Detect which cell encompasses the target text, then output its [X, Y] center coordinate. 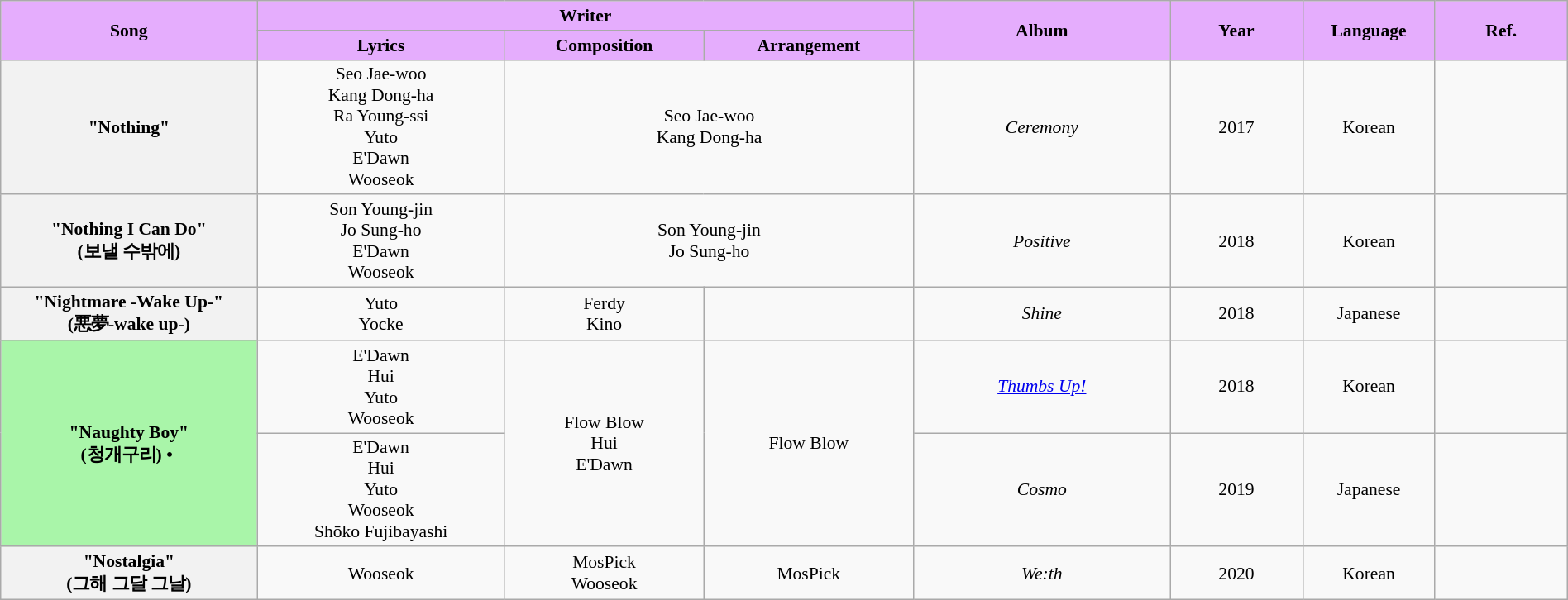
Thumbs Up! [1042, 386]
MosPickWooseok [604, 573]
Son Young-jinJo Sung-ho [709, 240]
"Nothing" [129, 127]
2019 [1236, 490]
Arrangement [809, 45]
YutoYocke [380, 313]
"Naughty Boy" (청개구리) • [129, 443]
2020 [1236, 573]
Lyrics [380, 45]
Album [1042, 30]
Son Young-jinJo Sung-hoE'DawnWooseok [380, 240]
MosPick [809, 573]
Year [1236, 30]
"Nightmare -Wake Up-" (悪夢-wake up-) [129, 313]
Flow BlowHuiE'Dawn [604, 443]
Ceremony [1042, 127]
Seo Jae-wooKang Dong-ha [709, 127]
Seo Jae-wooKang Dong-haRa Young-ssiYutoE'DawnWooseok [380, 127]
Writer [586, 16]
E'DawnHuiYutoWooseokShōko Fujibayashi [380, 490]
Cosmo [1042, 490]
E'DawnHuiYutoWooseok [380, 386]
"Nostalgia"(그해 그달 그날) [129, 573]
2017 [1236, 127]
Positive [1042, 240]
Flow Blow [809, 443]
Wooseok [380, 573]
Ref. [1501, 30]
Shine [1042, 313]
"Nothing I Can Do" (보낼 수밖에) [129, 240]
Composition [604, 45]
We:th [1042, 573]
Song [129, 30]
FerdyKino [604, 313]
Language [1369, 30]
